Extract the [X, Y] coordinate from the center of the cell holding the provided text.  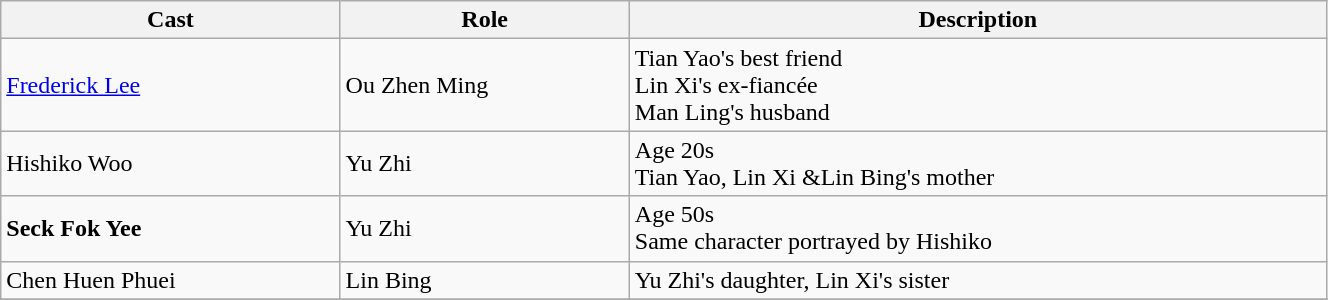
Description [978, 20]
Chen Huen Phuei [170, 280]
Hishiko Woo [170, 164]
Cast [170, 20]
Ou Zhen Ming [484, 85]
Tian Yao's best friend Lin Xi's ex-fiancée Man Ling's husband [978, 85]
Age 50s Same character portrayed by Hishiko [978, 228]
Frederick Lee [170, 85]
Seck Fok Yee [170, 228]
Role [484, 20]
Lin Bing [484, 280]
Yu Zhi's daughter, Lin Xi's sister [978, 280]
Age 20s Tian Yao, Lin Xi &Lin Bing's mother [978, 164]
